Capture the cell that displays the provided text and extract its [x, y] central coordinate. 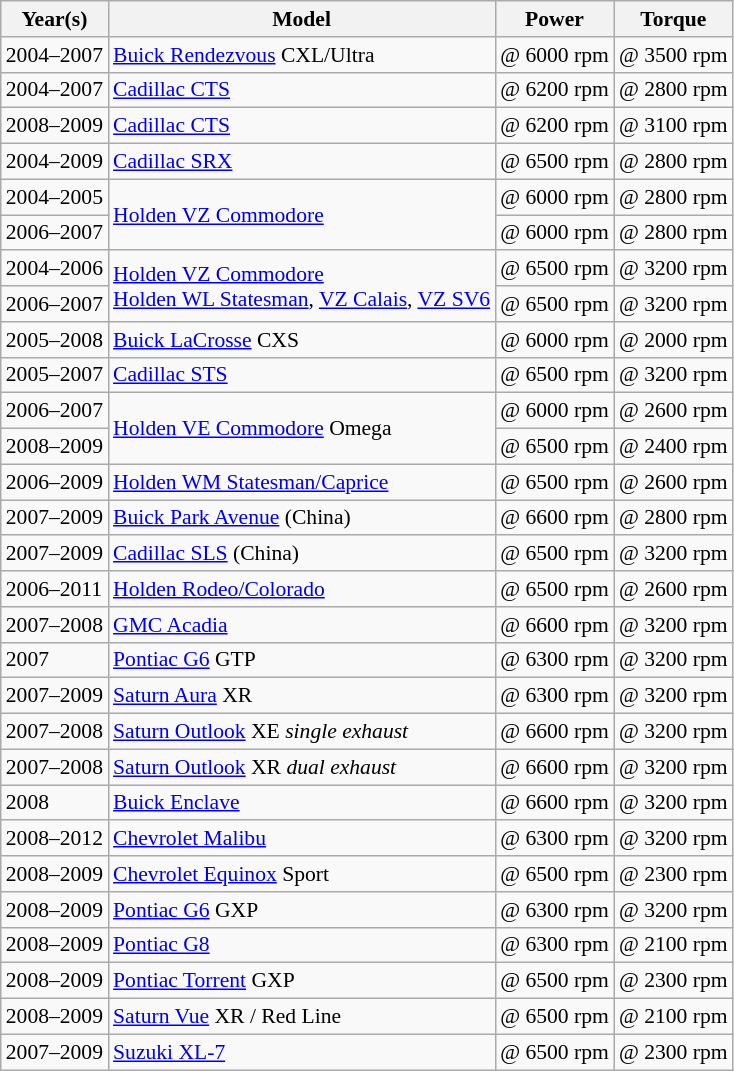
Buick Park Avenue (China) [302, 518]
@ 3500 rpm [674, 55]
Holden VZ Commodore [302, 214]
2006–2011 [54, 589]
Holden WM Statesman/Caprice [302, 482]
Buick Enclave [302, 803]
Saturn Aura XR [302, 696]
@ 2400 rpm [674, 447]
2004–2006 [54, 269]
Pontiac G8 [302, 945]
2004–2009 [54, 162]
Pontiac G6 GTP [302, 660]
2005–2007 [54, 375]
Year(s) [54, 19]
Chevrolet Malibu [302, 839]
Saturn Outlook XR dual exhaust [302, 767]
@ 3100 rpm [674, 126]
2005–2008 [54, 340]
GMC Acadia [302, 625]
Torque [674, 19]
Cadillac STS [302, 375]
Buick Rendezvous CXL/Ultra [302, 55]
Power [554, 19]
Chevrolet Equinox Sport [302, 874]
Pontiac Torrent GXP [302, 981]
Holden VE Commodore Omega [302, 428]
Model [302, 19]
Holden Rodeo/Colorado [302, 589]
2008–2012 [54, 839]
2008 [54, 803]
Holden VZ CommodoreHolden WL Statesman, VZ Calais, VZ SV6 [302, 286]
Saturn Outlook XE single exhaust [302, 732]
Cadillac SRX [302, 162]
Pontiac G6 GXP [302, 910]
@ 2000 rpm [674, 340]
2007 [54, 660]
2006–2009 [54, 482]
Cadillac SLS (China) [302, 554]
Saturn Vue XR / Red Line [302, 1017]
Buick LaCrosse CXS [302, 340]
2004–2005 [54, 197]
Suzuki XL-7 [302, 1052]
